Scan for the cell matching the given text and deliver its [X, Y] coordinate at center. 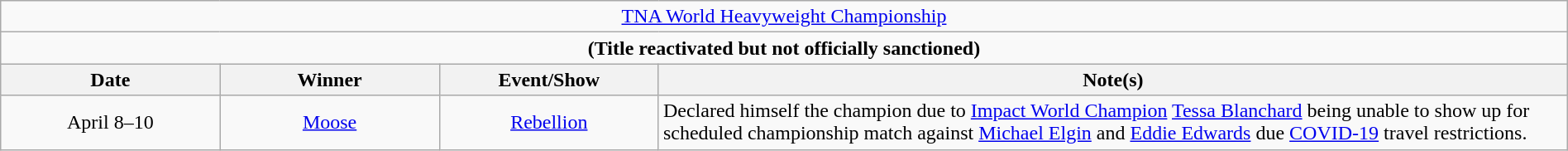
TNA World Heavyweight Championship [784, 17]
Moose [329, 123]
Rebellion [549, 123]
April 8–10 [111, 123]
(Title reactivated but not officially sanctioned) [784, 48]
Date [111, 80]
Note(s) [1113, 80]
Winner [329, 80]
Event/Show [549, 80]
